Capture the cell that displays the provided text and extract its [X, Y] central coordinate. 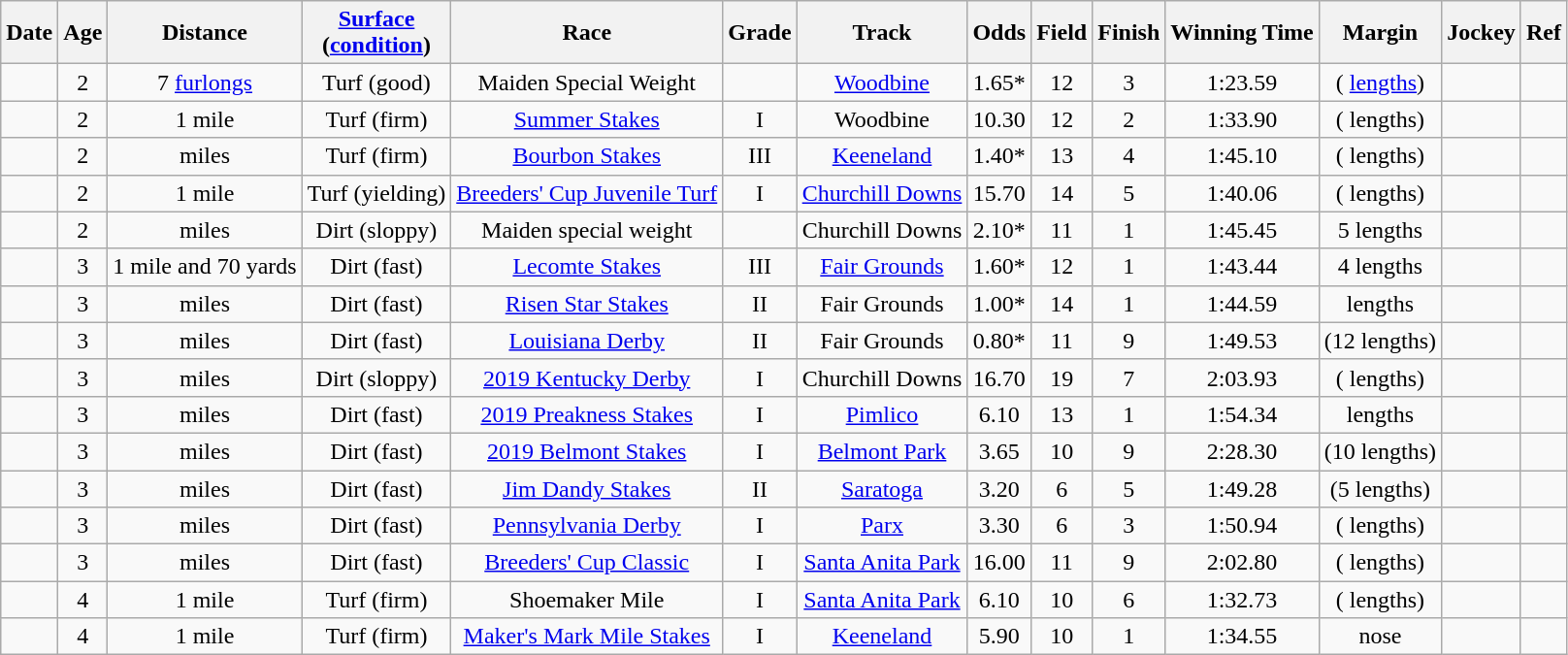
3.65 [999, 451]
Saratoga [882, 488]
Race [587, 33]
Pimlico [882, 414]
Finish [1129, 33]
Pennsylvania Derby [587, 526]
2:03.93 [1242, 377]
Turf (yielding) [376, 193]
nose [1380, 637]
1.60* [999, 267]
Date [29, 33]
Breeders' Cup Classic [587, 563]
1 mile and 70 yards [205, 267]
Grade [760, 33]
1:45.45 [1242, 230]
1.65* [999, 82]
10.30 [999, 119]
3.20 [999, 488]
Belmont Park [882, 451]
16.70 [999, 377]
2019 Kentucky Derby [587, 377]
Turf (good) [376, 82]
Age [83, 33]
1.40* [999, 156]
Margin [1380, 33]
Parx [882, 526]
1:50.94 [1242, 526]
2.10* [999, 230]
16.00 [999, 563]
Jim Dandy Stakes [587, 488]
5.90 [999, 637]
1:32.73 [1242, 600]
2019 Belmont Stakes [587, 451]
1:44.59 [1242, 304]
5 lengths [1380, 230]
3.30 [999, 526]
Distance [205, 33]
2:02.80 [1242, 563]
Winning Time [1242, 33]
19 [1062, 377]
1.00* [999, 304]
1:54.34 [1242, 414]
(10 lengths) [1380, 451]
2:28.30 [1242, 451]
Jockey [1482, 33]
2019 Preakness Stakes [587, 414]
1:49.28 [1242, 488]
Maiden Special Weight [587, 82]
(12 lengths) [1380, 341]
7 [1129, 377]
Maker's Mark Mile Stakes [587, 637]
4 lengths [1380, 267]
0.80* [999, 341]
Breeders' Cup Juvenile Turf [587, 193]
1:23.59 [1242, 82]
Lecomte Stakes [587, 267]
Summer Stakes [587, 119]
Risen Star Stakes [587, 304]
Louisiana Derby [587, 341]
1:43.44 [1242, 267]
1:34.55 [1242, 637]
1:40.06 [1242, 193]
Ref [1543, 33]
15.70 [999, 193]
Field [1062, 33]
7 furlongs [205, 82]
(5 lengths) [1380, 488]
Surface(condition) [376, 33]
Shoemaker Mile [587, 600]
Bourbon Stakes [587, 156]
Odds [999, 33]
1:33.90 [1242, 119]
Maiden special weight [587, 230]
Track [882, 33]
1:49.53 [1242, 341]
1:45.10 [1242, 156]
